Identify which cell holds the provided text, then report its [X, Y] central coordinate. 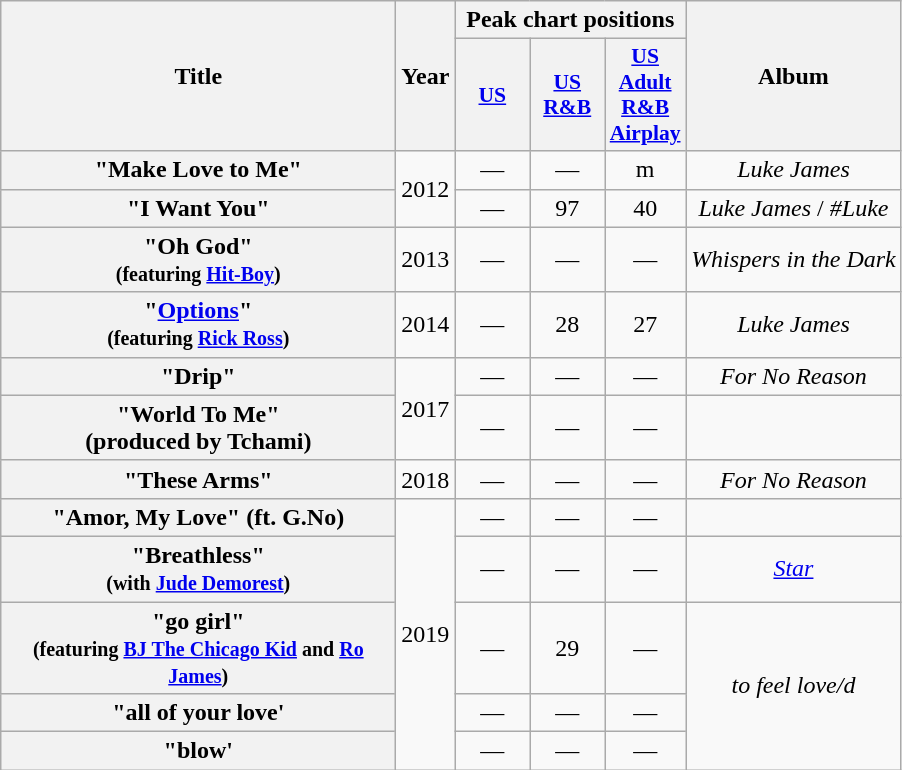
Album [794, 76]
Luke James / #Luke [794, 208]
to feel love/d [794, 686]
29 [568, 648]
2013 [426, 260]
"go girl"(featuring BJ The Chicago Kid and Ro James) [198, 648]
"Oh God"(featuring Hit-Boy) [198, 260]
40 [646, 208]
"blow' [198, 751]
Year [426, 76]
Peak chart positions [570, 20]
US [492, 95]
"World To Me"(produced by Tchami) [198, 428]
"These Arms" [198, 479]
"I Want You" [198, 208]
2018 [426, 479]
27 [646, 324]
"Make Love to Me" [198, 170]
"Amor, My Love" (ft. G.No) [198, 517]
Star [794, 568]
Title [198, 76]
2014 [426, 324]
2017 [426, 408]
28 [568, 324]
2019 [426, 634]
"Breathless"(with Jude Demorest) [198, 568]
Whispers in the Dark [794, 260]
97 [568, 208]
"Options"(featuring Rick Ross) [198, 324]
US R&B [568, 95]
2012 [426, 189]
m [646, 170]
US Adult R&B Airplay [646, 95]
"all of your love' [198, 713]
"Drip" [198, 376]
